Output the [X, Y] coordinate of the center of the cell containing the given text.  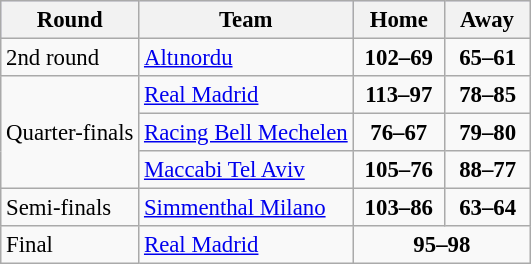
79–80 [488, 133]
Altınordu [246, 58]
Racing Bell Mechelen [246, 133]
Maccabi Tel Aviv [246, 170]
78–85 [488, 95]
76–67 [399, 133]
Team [246, 20]
95–98 [442, 245]
Home [399, 20]
88–77 [488, 170]
Away [488, 20]
Final [70, 245]
Semi-finals [70, 208]
63–64 [488, 208]
Simmenthal Milano [246, 208]
102–69 [399, 58]
113–97 [399, 95]
Quarter-finals [70, 132]
65–61 [488, 58]
Round [70, 20]
105–76 [399, 170]
103–86 [399, 208]
2nd round [70, 58]
